Scan for the cell matching the given text and deliver its (x, y) coordinate at center. 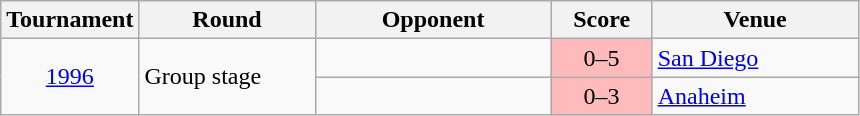
Anaheim (755, 96)
Venue (755, 20)
Tournament (70, 20)
0–5 (602, 58)
Opponent (433, 20)
0–3 (602, 96)
Group stage (227, 77)
1996 (70, 77)
San Diego (755, 58)
Round (227, 20)
Score (602, 20)
